Return the (x, y) coordinate for the center point of the cell that contains the specified text.  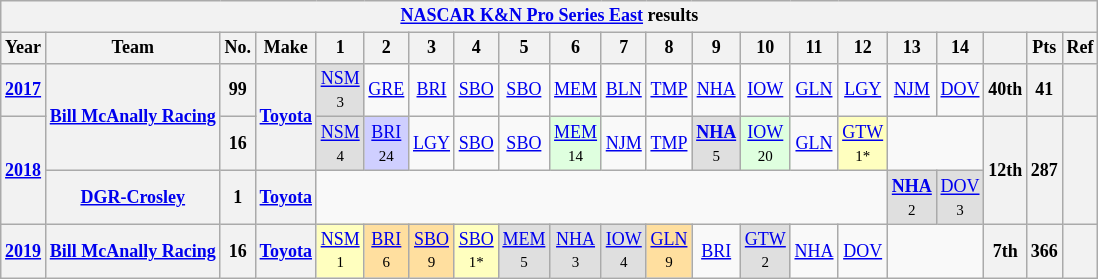
10 (765, 48)
4 (476, 48)
7 (624, 48)
NSM3 (340, 90)
12th (1006, 170)
Ref (1080, 48)
7th (1006, 251)
40th (1006, 90)
NHA5 (716, 144)
BRI24 (386, 144)
NASCAR K&N Pro Series East results (550, 16)
SBO9 (432, 251)
GTW1* (863, 144)
12 (863, 48)
GLN9 (669, 251)
99 (238, 90)
41 (1045, 90)
14 (960, 48)
Team (132, 48)
MEM5 (524, 251)
Make (286, 48)
3 (432, 48)
IOW4 (624, 251)
287 (1045, 170)
BLN (624, 90)
NHA2 (912, 197)
MEM14 (576, 144)
8 (669, 48)
2017 (24, 90)
6 (576, 48)
BRI6 (386, 251)
2 (386, 48)
DOV3 (960, 197)
5 (524, 48)
DGR-Crosley (132, 197)
11 (814, 48)
2019 (24, 251)
9 (716, 48)
NSM1 (340, 251)
NSM4 (340, 144)
2018 (24, 170)
Year (24, 48)
NHA3 (576, 251)
GRE (386, 90)
IOW20 (765, 144)
MEM (576, 90)
13 (912, 48)
366 (1045, 251)
SBO1* (476, 251)
Pts (1045, 48)
GTW2 (765, 251)
IOW (765, 90)
No. (238, 48)
